Search for the cell housing the specified text and yield its (x, y) center coordinate. 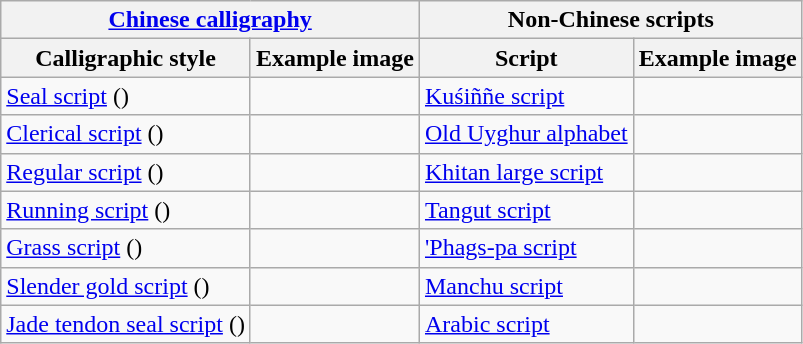
Script (526, 58)
Non-Chinese scripts (610, 20)
Seal script () (126, 96)
'Phags-pa script (526, 248)
Calligraphic style (126, 58)
Old Uyghur alphabet (526, 134)
Chinese calligraphy (210, 20)
Kuśiññe script (526, 96)
Slender gold script () (126, 286)
Grass script () (126, 248)
Tangut script (526, 210)
Arabic script (526, 324)
Khitan large script (526, 172)
Regular script () (126, 172)
Jade tendon seal script () (126, 324)
Running script () (126, 210)
Manchu script (526, 286)
Clerical script () (126, 134)
